From the cell containing the given text, extract its center point as (x, y) coordinate. 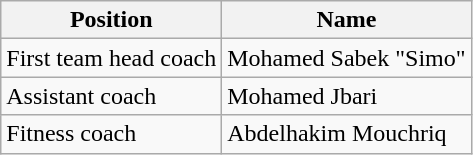
First team head coach (112, 58)
Name (346, 20)
Abdelhakim Mouchriq (346, 134)
Mohamed Sabek "Simo" (346, 58)
Mohamed Jbari (346, 96)
Fitness coach (112, 134)
Assistant coach (112, 96)
Position (112, 20)
